Identify which cell holds the provided text, then report its (X, Y) central coordinate. 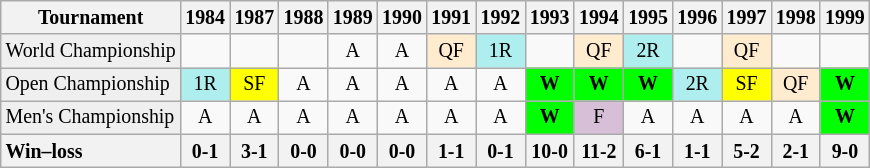
1994 (598, 18)
1996 (698, 18)
3-1 (254, 152)
10-0 (550, 152)
1993 (550, 18)
Tournament (91, 18)
2-1 (796, 152)
1988 (304, 18)
5-2 (746, 152)
6-1 (648, 152)
1992 (500, 18)
1990 (402, 18)
11-2 (598, 152)
1995 (648, 18)
1984 (204, 18)
1989 (352, 18)
1999 (844, 18)
1991 (452, 18)
F (598, 118)
Win–loss (91, 152)
1997 (746, 18)
World Championship (91, 50)
Open Championship (91, 84)
9-0 (844, 152)
1987 (254, 18)
Men's Championship (91, 118)
1998 (796, 18)
